From the cell containing the given text, extract its center point as [x, y] coordinate. 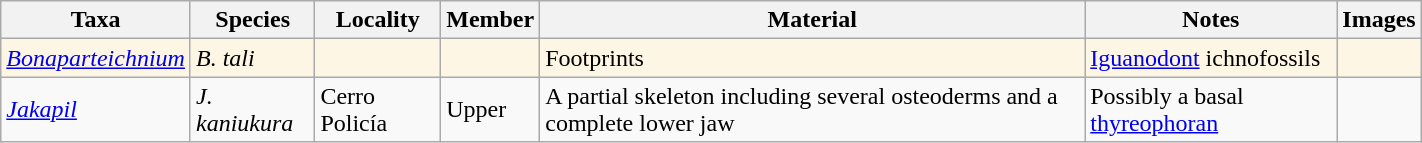
Bonaparteichnium [96, 58]
Upper [490, 110]
Iguanodont ichnofossils [1211, 58]
Locality [378, 20]
Possibly a basal thyreophoran [1211, 110]
Cerro Policía [378, 110]
Member [490, 20]
A partial skeleton including several osteoderms and a complete lower jaw [812, 110]
Species [252, 20]
Footprints [812, 58]
Material [812, 20]
B. tali [252, 58]
J. kaniukura [252, 110]
Taxa [96, 20]
Images [1379, 20]
Notes [1211, 20]
Jakapil [96, 110]
